Locate the cell with the specified text and output its [X, Y] center coordinate. 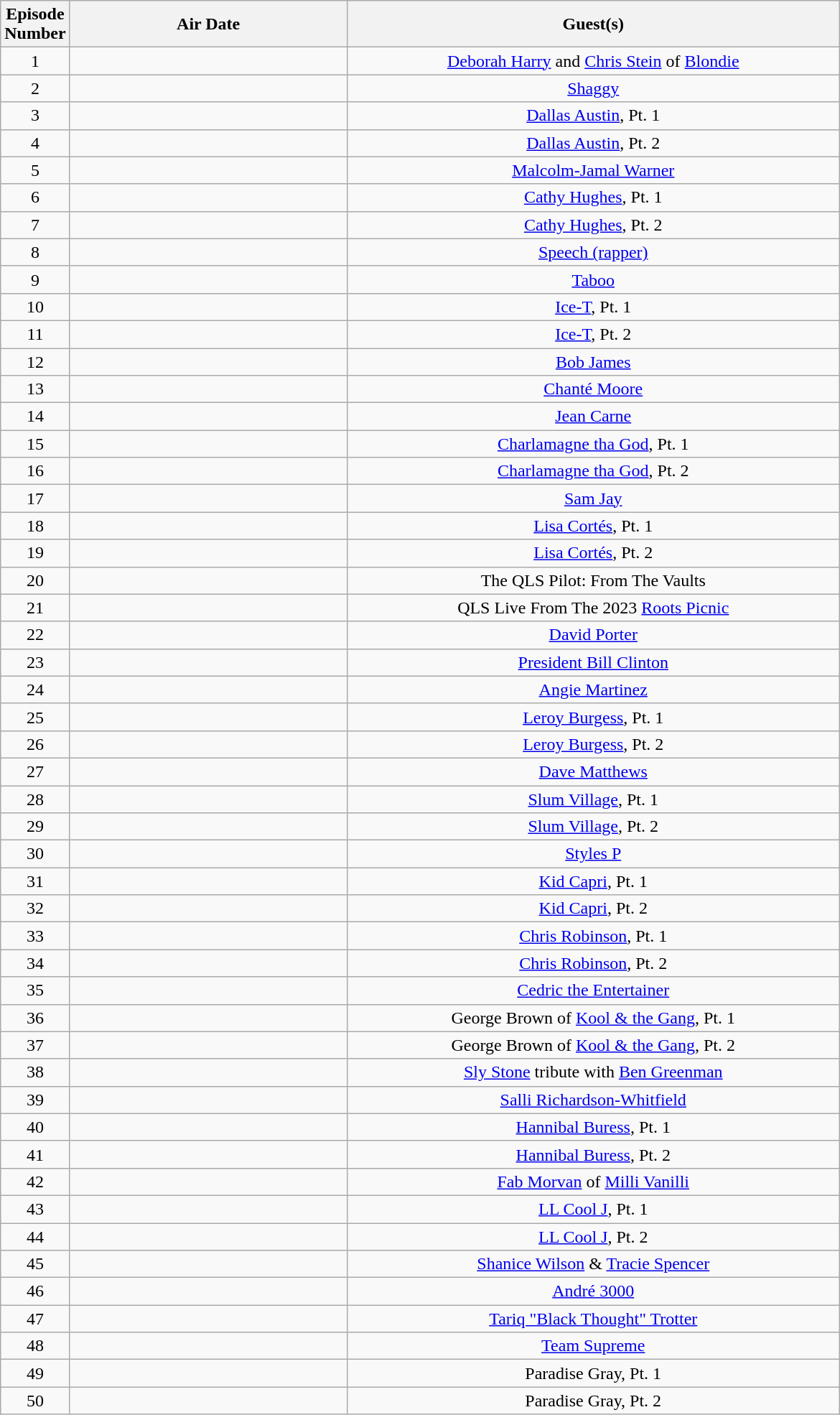
17 [35, 498]
24 [35, 690]
Salli Richardson-Whitfield [593, 1100]
Jean Carne [593, 417]
Slum Village, Pt. 2 [593, 827]
1 [35, 61]
18 [35, 526]
Angie Martinez [593, 690]
Team Supreme [593, 1346]
Lisa Cortés, Pt. 1 [593, 526]
11 [35, 334]
Malcolm-Jamal Warner [593, 170]
Kid Capri, Pt. 1 [593, 881]
Shanice Wilson & Tracie Spencer [593, 1264]
Styles P [593, 854]
31 [35, 881]
Episode Number [35, 24]
Fab Morvan of Milli Vanilli [593, 1182]
David Porter [593, 635]
35 [35, 990]
George Brown of Kool & the Gang, Pt. 2 [593, 1045]
Charlamagne tha God, Pt. 1 [593, 444]
10 [35, 307]
22 [35, 635]
39 [35, 1100]
Paradise Gray, Pt. 1 [593, 1373]
Hannibal Buress, Pt. 1 [593, 1127]
19 [35, 553]
Dave Matthews [593, 771]
48 [35, 1346]
Chanté Moore [593, 389]
The QLS Pilot: From The Vaults [593, 580]
Ice-T, Pt. 2 [593, 334]
Leroy Burgess, Pt. 2 [593, 744]
30 [35, 854]
8 [35, 252]
2 [35, 88]
Deborah Harry and Chris Stein of Blondie [593, 61]
23 [35, 662]
4 [35, 143]
3 [35, 116]
Kid Capri, Pt. 2 [593, 909]
President Bill Clinton [593, 662]
QLS Live From The 2023 Roots Picnic [593, 608]
Chris Robinson, Pt. 2 [593, 963]
LL Cool J, Pt. 2 [593, 1236]
44 [35, 1236]
25 [35, 717]
38 [35, 1072]
9 [35, 279]
Charlamagne tha God, Pt. 2 [593, 471]
Tariq "Black Thought" Trotter [593, 1319]
7 [35, 225]
George Brown of Kool & the Gang, Pt. 1 [593, 1018]
Bob James [593, 361]
Hannibal Buress, Pt. 2 [593, 1154]
Dallas Austin, Pt. 2 [593, 143]
Lisa Cortés, Pt. 2 [593, 553]
34 [35, 963]
36 [35, 1018]
Slum Village, Pt. 1 [593, 799]
Speech (rapper) [593, 252]
42 [35, 1182]
Cedric the Entertainer [593, 990]
26 [35, 744]
20 [35, 580]
43 [35, 1209]
5 [35, 170]
Paradise Gray, Pt. 2 [593, 1401]
Leroy Burgess, Pt. 1 [593, 717]
12 [35, 361]
49 [35, 1373]
40 [35, 1127]
André 3000 [593, 1291]
50 [35, 1401]
13 [35, 389]
Guest(s) [593, 24]
37 [35, 1045]
27 [35, 771]
41 [35, 1154]
Shaggy [593, 88]
21 [35, 608]
46 [35, 1291]
Taboo [593, 279]
Chris Robinson, Pt. 1 [593, 936]
Sly Stone tribute with Ben Greenman [593, 1072]
47 [35, 1319]
Air Date [208, 24]
29 [35, 827]
45 [35, 1264]
15 [35, 444]
28 [35, 799]
6 [35, 198]
14 [35, 417]
LL Cool J, Pt. 1 [593, 1209]
Sam Jay [593, 498]
33 [35, 936]
Cathy Hughes, Pt. 1 [593, 198]
Cathy Hughes, Pt. 2 [593, 225]
32 [35, 909]
Ice-T, Pt. 1 [593, 307]
Dallas Austin, Pt. 1 [593, 116]
16 [35, 471]
